For the text-containing cell, return its midpoint in [X, Y] coordinate format. 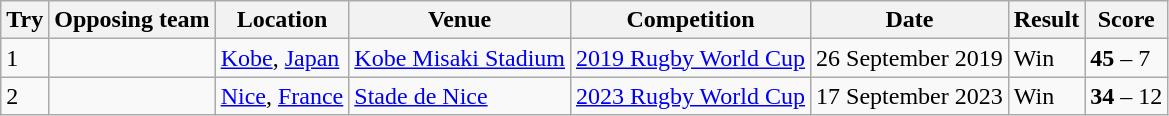
1 [25, 58]
2019 Rugby World Cup [691, 58]
Try [25, 20]
Result [1046, 20]
2 [25, 96]
45 – 7 [1126, 58]
34 – 12 [1126, 96]
26 September 2019 [910, 58]
Competition [691, 20]
Date [910, 20]
Opposing team [132, 20]
Kobe, Japan [282, 58]
Kobe Misaki Stadium [460, 58]
Venue [460, 20]
Location [282, 20]
Nice, France [282, 96]
Stade de Nice [460, 96]
2023 Rugby World Cup [691, 96]
Score [1126, 20]
17 September 2023 [910, 96]
